For the text-containing cell, return its midpoint in (x, y) coordinate format. 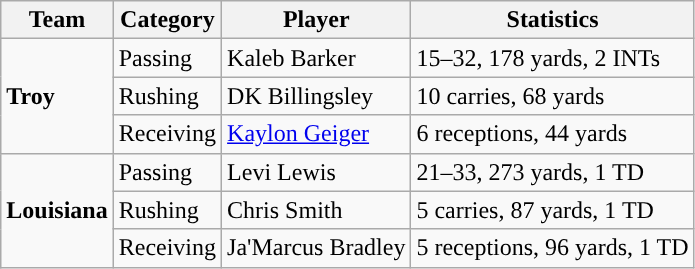
5 carries, 87 yards, 1 TD (552, 210)
Player (316, 20)
Kaylon Geiger (316, 134)
15–32, 178 yards, 2 INTs (552, 58)
10 carries, 68 yards (552, 96)
Statistics (552, 20)
Troy (57, 96)
6 receptions, 44 yards (552, 134)
5 receptions, 96 yards, 1 TD (552, 248)
DK Billingsley (316, 96)
Ja'Marcus Bradley (316, 248)
Levi Lewis (316, 172)
Chris Smith (316, 210)
21–33, 273 yards, 1 TD (552, 172)
Kaleb Barker (316, 58)
Louisiana (57, 210)
Category (167, 20)
Team (57, 20)
